For the text-containing cell, return its midpoint in [x, y] coordinate format. 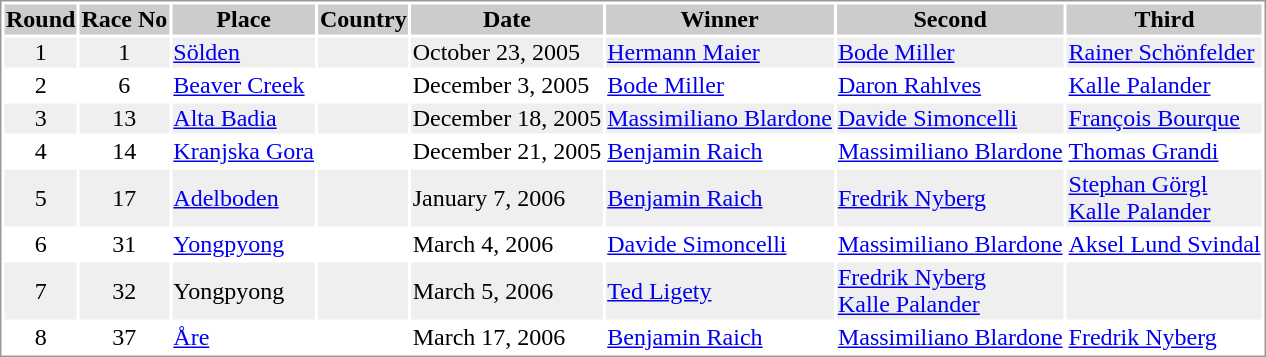
Stephan Görgl Kalle Palander [1164, 198]
5 [40, 198]
Daron Rahlves [950, 85]
Beaver Creek [244, 85]
Aksel Lund Svindal [1164, 245]
Round [40, 19]
Adelboden [244, 198]
Hermann Maier [720, 53]
François Bourque [1164, 119]
Date [507, 19]
8 [40, 337]
December 21, 2005 [507, 151]
Sölden [244, 53]
March 17, 2006 [507, 337]
Thomas Grandi [1164, 151]
December 3, 2005 [507, 85]
37 [124, 337]
Place [244, 19]
Alta Badia [244, 119]
Fredrik Nyberg Kalle Palander [950, 290]
January 7, 2006 [507, 198]
7 [40, 290]
14 [124, 151]
Race No [124, 19]
Kalle Palander [1164, 85]
Ted Ligety [720, 290]
32 [124, 290]
March 4, 2006 [507, 245]
Kranjska Gora [244, 151]
3 [40, 119]
Second [950, 19]
13 [124, 119]
Third [1164, 19]
17 [124, 198]
Winner [720, 19]
Åre [244, 337]
Country [363, 19]
October 23, 2005 [507, 53]
4 [40, 151]
March 5, 2006 [507, 290]
31 [124, 245]
December 18, 2005 [507, 119]
2 [40, 85]
Rainer Schönfelder [1164, 53]
